Detect which cell encompasses the target text, then output its (X, Y) center coordinate. 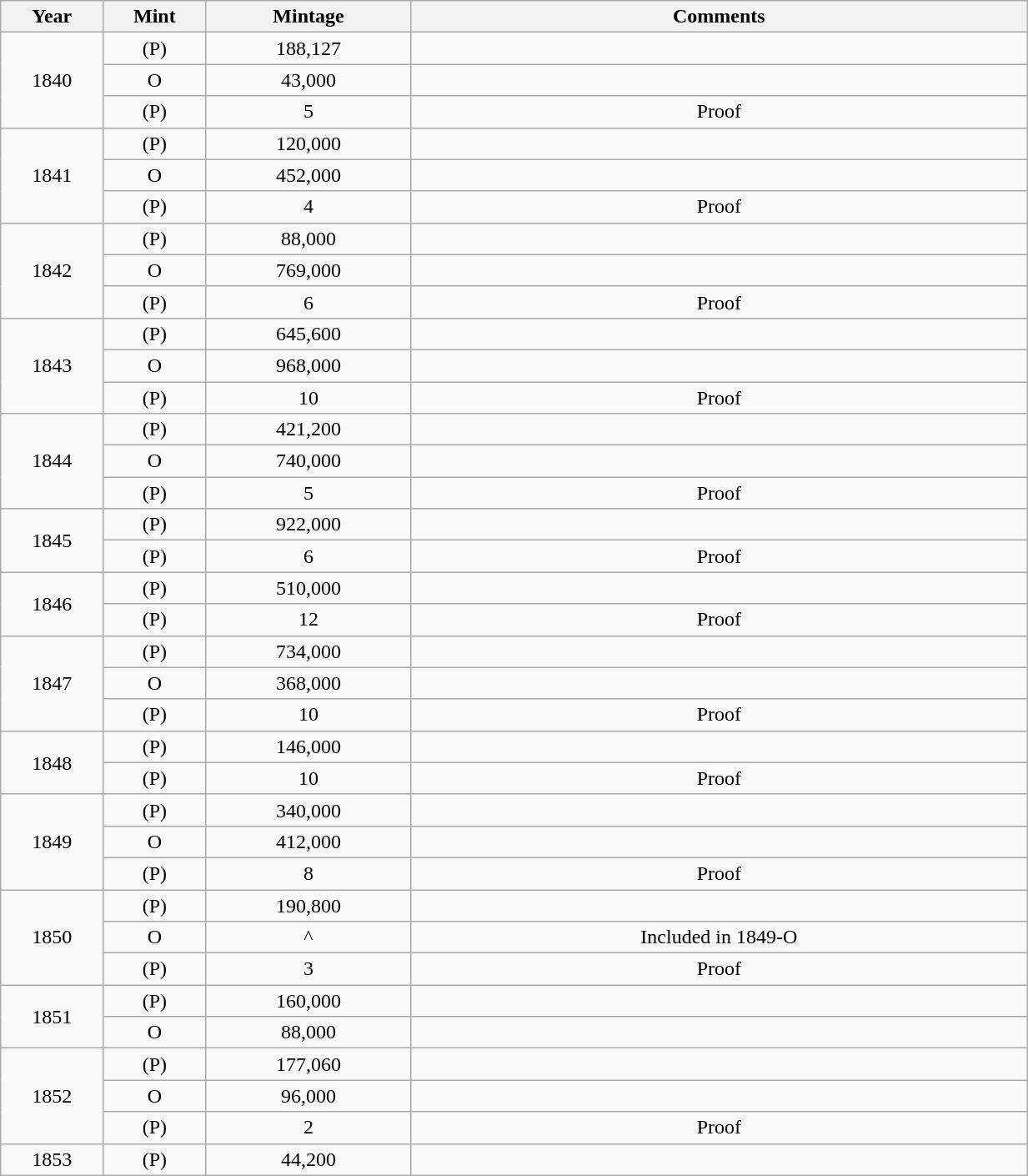
368,000 (308, 683)
3 (308, 969)
1850 (52, 937)
1844 (52, 461)
190,800 (308, 905)
8 (308, 873)
510,000 (308, 588)
Comments (719, 17)
421,200 (308, 430)
146,000 (308, 746)
340,000 (308, 810)
Year (52, 17)
120,000 (308, 143)
769,000 (308, 270)
1842 (52, 270)
1853 (52, 1159)
12 (308, 620)
734,000 (308, 651)
1851 (52, 1017)
160,000 (308, 1001)
968,000 (308, 365)
1847 (52, 683)
1849 (52, 842)
1841 (52, 175)
1845 (52, 540)
740,000 (308, 461)
1848 (52, 762)
922,000 (308, 525)
1840 (52, 80)
177,060 (308, 1064)
Mint (155, 17)
1846 (52, 604)
^ (308, 937)
452,000 (308, 175)
96,000 (308, 1096)
43,000 (308, 80)
412,000 (308, 842)
645,600 (308, 334)
2 (308, 1128)
44,200 (308, 1159)
188,127 (308, 48)
1843 (52, 365)
Included in 1849-O (719, 937)
Mintage (308, 17)
1852 (52, 1096)
4 (308, 207)
